Output the (x, y) coordinate of the center of the cell containing the given text.  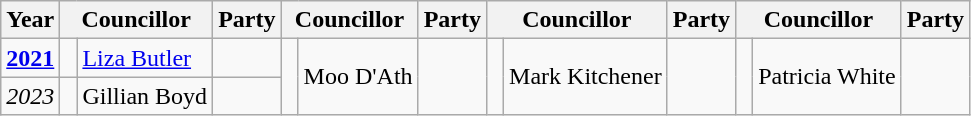
2023 (30, 96)
2021 (30, 58)
Mark Kitchener (586, 77)
Gillian Boyd (145, 96)
Moo D'Ath (358, 77)
Liza Butler (145, 58)
Patricia White (828, 77)
Year (30, 20)
